Detect which cell encompasses the target text, then output its (x, y) center coordinate. 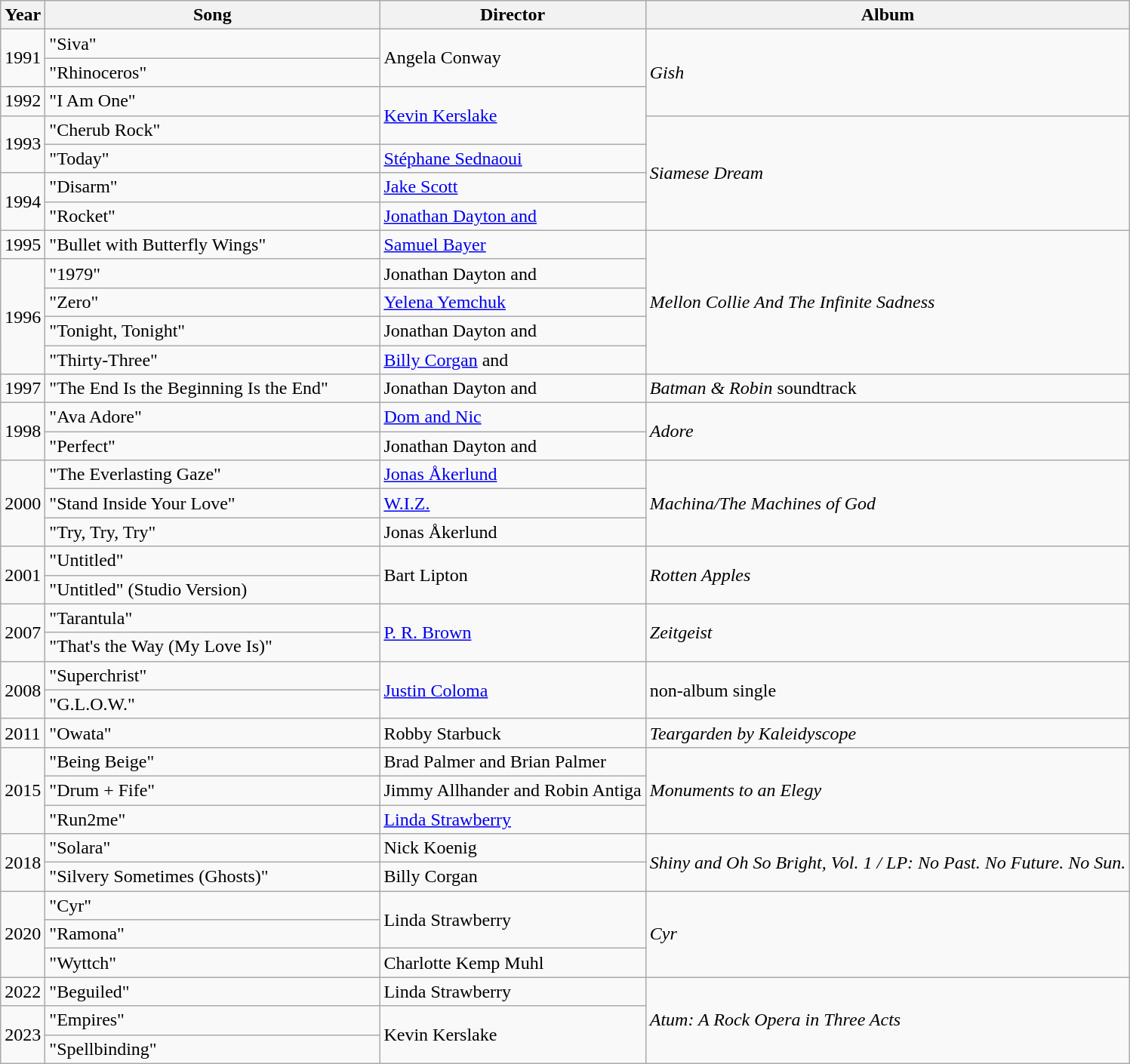
1998 (23, 432)
"Tonight, Tonight" (213, 331)
"Beguiled" (213, 992)
"Tarantula" (213, 618)
"Superchrist" (213, 675)
"I Am One" (213, 101)
W.I.Z. (513, 503)
1991 (23, 58)
"Untitled" (213, 561)
2018 (23, 863)
Mellon Collie And The Infinite Sadness (888, 302)
"Drum + Fife" (213, 790)
"G.L.O.W." (213, 704)
Nick Koenig (513, 848)
Director (513, 15)
"Empires" (213, 1020)
1995 (23, 244)
2020 (23, 934)
"Run2me" (213, 819)
"Spellbinding" (213, 1049)
2015 (23, 790)
Batman & Robin soundtrack (888, 389)
Cyr (888, 934)
"Ramona" (213, 934)
Shiny and Oh So Bright, Vol. 1 / LP: No Past. No Future. No Sun. (888, 863)
Year (23, 15)
1993 (23, 144)
1992 (23, 101)
Teargarden by Kaleidyscope (888, 733)
Billy Corgan and (513, 360)
Machina/The Machines of God (888, 503)
"Bullet with Butterfly Wings" (213, 244)
Angela Conway (513, 58)
Monuments to an Elegy (888, 790)
"Ava Adore" (213, 417)
Atum: A Rock Opera in Three Acts (888, 1020)
"Being Beige" (213, 761)
Siamese Dream (888, 173)
2000 (23, 503)
Adore (888, 432)
"Try, Try, Try" (213, 532)
"Cherub Rock" (213, 130)
"Solara" (213, 848)
1997 (23, 389)
Rotten Apples (888, 575)
"Wyttch" (213, 963)
"Disarm" (213, 187)
Stéphane Sednaoui (513, 158)
"Cyr" (213, 906)
2001 (23, 575)
non-album single (888, 690)
"Untitled" (Studio Version) (213, 589)
P. R. Brown (513, 632)
Bart Lipton (513, 575)
2008 (23, 690)
2007 (23, 632)
Jake Scott (513, 187)
"Today" (213, 158)
Justin Coloma (513, 690)
Charlotte Kemp Muhl (513, 963)
"That's the Way (My Love Is)" (213, 647)
Billy Corgan (513, 877)
"Rhinoceros" (213, 72)
Yelena Yemchuk (513, 302)
"Zero" (213, 302)
Album (888, 15)
Zeitgeist (888, 632)
2023 (23, 1035)
1994 (23, 201)
"The End Is the Beginning Is the End" (213, 389)
"The Everlasting Gaze" (213, 475)
"Owata" (213, 733)
"Perfect" (213, 446)
1996 (23, 316)
"Siva" (213, 44)
Jimmy Allhander and Robin Antiga (513, 790)
"1979" (213, 273)
"Rocket" (213, 216)
"Silvery Sometimes (Ghosts)" (213, 877)
Song (213, 15)
"Thirty-Three" (213, 360)
2011 (23, 733)
Brad Palmer and Brian Palmer (513, 761)
Robby Starbuck (513, 733)
Samuel Bayer (513, 244)
2022 (23, 992)
Dom and Nic (513, 417)
"Stand Inside Your Love" (213, 503)
Gish (888, 72)
